Output the (x, y) coordinate of the center of the cell containing the given text.  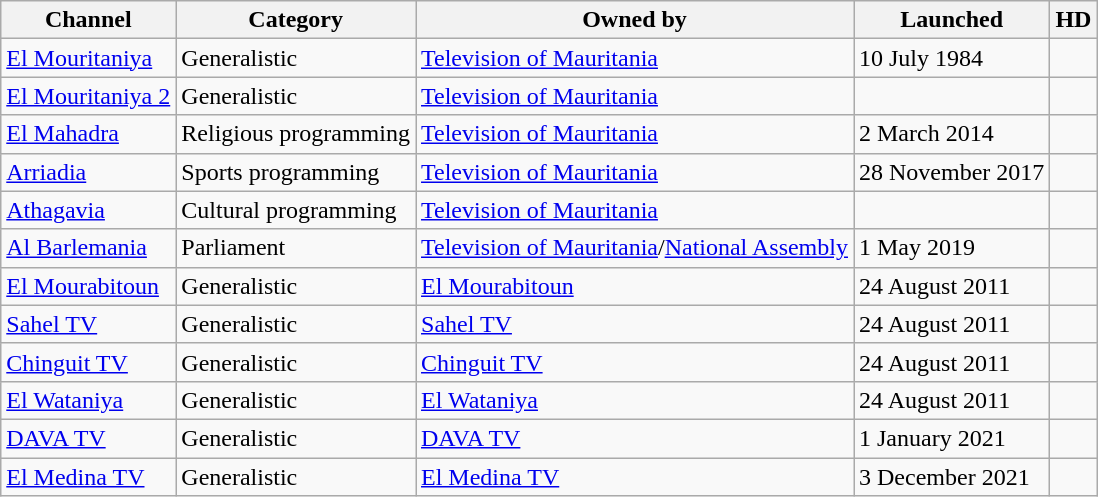
Athagavia (88, 210)
Launched (952, 20)
10 July 1984 (952, 58)
3 December 2021 (952, 477)
Cultural programming (296, 210)
Category (296, 20)
2 March 2014 (952, 134)
Religious programming (296, 134)
1 January 2021 (952, 438)
El Mouritaniya 2 (88, 96)
Television of Mauritania/National Assembly (635, 248)
28 November 2017 (952, 172)
Sports programming (296, 172)
HD (1074, 20)
El Mouritaniya (88, 58)
1 May 2019 (952, 248)
Parliament (296, 248)
Al Barlemania (88, 248)
Channel (88, 20)
Owned by (635, 20)
El Mahadra (88, 134)
Arriadia (88, 172)
